Detect which cell encompasses the target text, then output its [x, y] center coordinate. 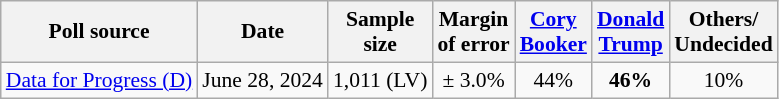
46% [630, 80]
10% [723, 80]
44% [554, 80]
Marginof error [473, 32]
June 28, 2024 [262, 80]
DonaldTrump [630, 32]
CoryBooker [554, 32]
Samplesize [380, 32]
Poll source [100, 32]
1,011 (LV) [380, 80]
± 3.0% [473, 80]
Others/Undecided [723, 32]
Date [262, 32]
Data for Progress (D) [100, 80]
